Capture the cell that displays the provided text and extract its (X, Y) central coordinate. 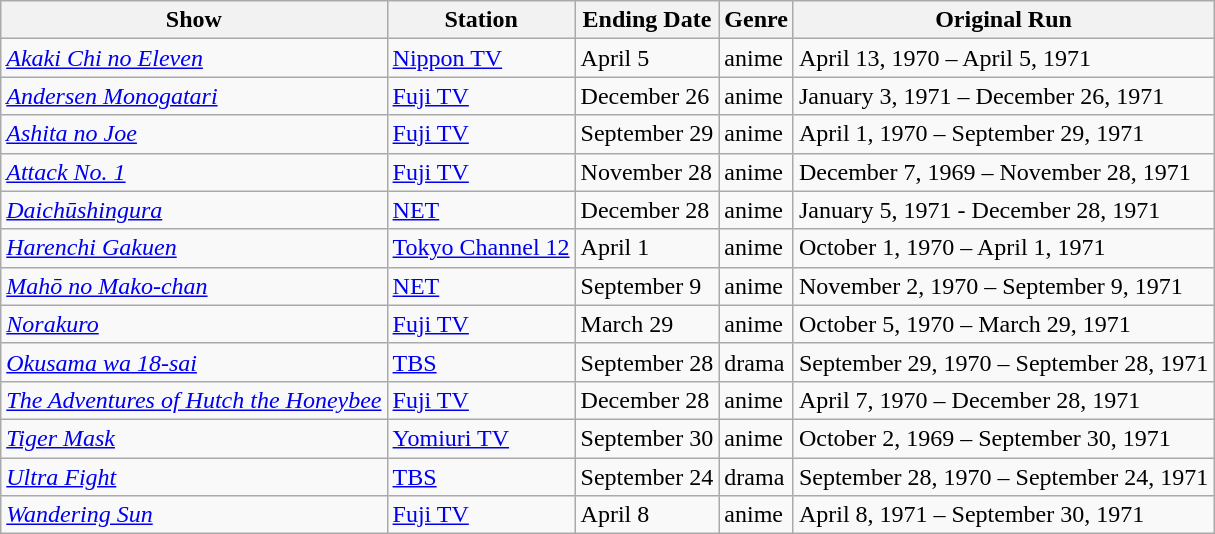
Mahō no Mako-chan (194, 286)
December 7, 1969 – November 28, 1971 (1003, 172)
Akaki Chi no Eleven (194, 58)
April 13, 1970 – April 5, 1971 (1003, 58)
April 1 (647, 248)
The Adventures of Hutch the Honeybee (194, 400)
Show (194, 20)
March 29 (647, 324)
April 8 (647, 515)
September 28, 1970 – September 24, 1971 (1003, 477)
Ultra Fight (194, 477)
September 28 (647, 362)
Daichūshingura (194, 210)
Station (481, 20)
January 5, 1971 - December 28, 1971 (1003, 210)
September 9 (647, 286)
Genre (756, 20)
September 24 (647, 477)
Ashita no Joe (194, 134)
April 8, 1971 – September 30, 1971 (1003, 515)
Ending Date (647, 20)
Okusama wa 18-sai (194, 362)
September 29, 1970 – September 28, 1971 (1003, 362)
Andersen Monogatari (194, 96)
Nippon TV (481, 58)
December 26 (647, 96)
September 30 (647, 438)
January 3, 1971 – December 26, 1971 (1003, 96)
September 29 (647, 134)
October 1, 1970 – April 1, 1971 (1003, 248)
Tiger Mask (194, 438)
Tokyo Channel 12 (481, 248)
November 28 (647, 172)
October 5, 1970 – March 29, 1971 (1003, 324)
Attack No. 1 (194, 172)
Wandering Sun (194, 515)
Original Run (1003, 20)
Harenchi Gakuen (194, 248)
November 2, 1970 – September 9, 1971 (1003, 286)
April 7, 1970 – December 28, 1971 (1003, 400)
October 2, 1969 – September 30, 1971 (1003, 438)
April 1, 1970 – September 29, 1971 (1003, 134)
Yomiuri TV (481, 438)
Norakuro (194, 324)
April 5 (647, 58)
